From the cell containing the given text, extract its center point as [X, Y] coordinate. 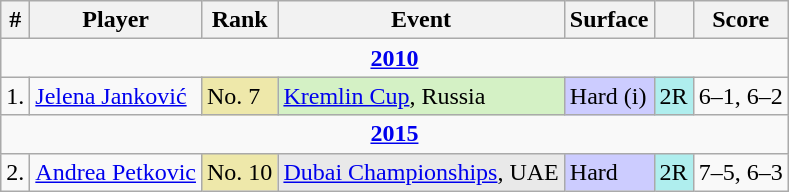
2. [16, 172]
Jelena Janković [116, 96]
Hard (i) [609, 96]
Kremlin Cup, Russia [421, 96]
Event [421, 20]
6–1, 6–2 [740, 96]
2015 [394, 134]
Score [740, 20]
Dubai Championships, UAE [421, 172]
1. [16, 96]
Rank [239, 20]
No. 10 [239, 172]
Andrea Petkovic [116, 172]
# [16, 20]
Hard [609, 172]
Surface [609, 20]
No. 7 [239, 96]
2010 [394, 58]
Player [116, 20]
7–5, 6–3 [740, 172]
